Search for the cell housing the specified text and yield its [X, Y] center coordinate. 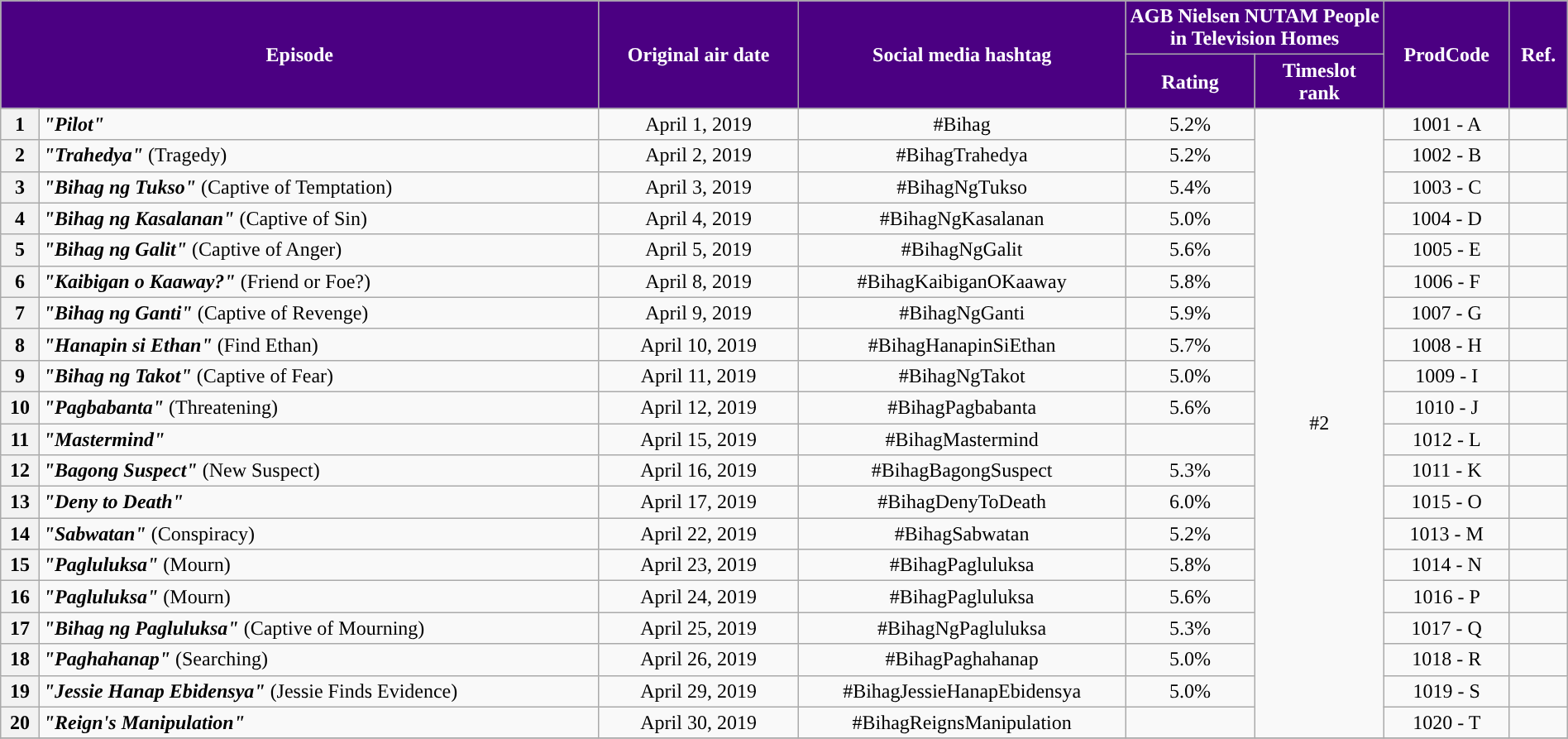
1019 - S [1446, 691]
#BihagSabwatan [961, 534]
April 15, 2019 [699, 439]
1011 - K [1446, 471]
April 10, 2019 [699, 344]
16 [20, 597]
April 9, 2019 [699, 313]
#Bihag [961, 124]
"Bihag ng Tukso" (Captive of Temptation) [319, 187]
"Reign's Manipulation" [319, 722]
1007 - G [1446, 313]
April 2, 2019 [699, 156]
April 25, 2019 [699, 628]
1013 - M [1446, 534]
5.4% [1190, 187]
6.0% [1190, 502]
#BihagNgGalit [961, 250]
3 [20, 187]
"Paghahanap" (Searching) [319, 660]
5.7% [1190, 344]
#BihagBagongSuspect [961, 471]
Rating [1190, 81]
1008 - H [1446, 344]
"Pagbabanta" (Threatening) [319, 407]
17 [20, 628]
14 [20, 534]
April 30, 2019 [699, 722]
20 [20, 722]
19 [20, 691]
1020 - T [1446, 722]
April 1, 2019 [699, 124]
"Deny to Death" [319, 502]
April 11, 2019 [699, 376]
1004 - D [1446, 218]
#BihagKaibiganOKaaway [961, 281]
Social media hashtag [961, 55]
1016 - P [1446, 597]
"Mastermind" [319, 439]
"Bihag ng Pagluluksa" (Captive of Mourning) [319, 628]
"Kaibigan o Kaaway?" (Friend or Foe?) [319, 281]
#BihagJessieHanapEbidensya [961, 691]
9 [20, 376]
April 5, 2019 [699, 250]
#BihagMastermind [961, 439]
April 17, 2019 [699, 502]
#BihagNgKasalanan [961, 218]
1002 - B [1446, 156]
1014 - N [1446, 565]
AGB Nielsen NUTAM People in Television Homes [1255, 28]
"Pilot" [319, 124]
#BihagPagbabanta [961, 407]
#BihagDenyToDeath [961, 502]
"Bagong Suspect" (New Suspect) [319, 471]
1015 - O [1446, 502]
#BihagReignsManipulation [961, 722]
2 [20, 156]
April 22, 2019 [699, 534]
"Trahedya" (Tragedy) [319, 156]
April 12, 2019 [699, 407]
Timeslot rank [1319, 81]
1012 - L [1446, 439]
#BihagNgTukso [961, 187]
1018 - R [1446, 660]
April 24, 2019 [699, 597]
April 3, 2019 [699, 187]
7 [20, 313]
5 [20, 250]
#BihagTrahedya [961, 156]
"Bihag ng Takot" (Captive of Fear) [319, 376]
"Hanapin si Ethan" (Find Ethan) [319, 344]
Original air date [699, 55]
13 [20, 502]
April 23, 2019 [699, 565]
1006 - F [1446, 281]
1017 - Q [1446, 628]
6 [20, 281]
ProdCode [1446, 55]
12 [20, 471]
"Bihag ng Ganti" (Captive of Revenge) [319, 313]
5.9% [1190, 313]
"Jessie Hanap Ebidensya" (Jessie Finds Evidence) [319, 691]
"Sabwatan" (Conspiracy) [319, 534]
#BihagPaghahanap [961, 660]
4 [20, 218]
1005 - E [1446, 250]
April 4, 2019 [699, 218]
8 [20, 344]
1010 - J [1446, 407]
#BihagHanapinSiEthan [961, 344]
April 29, 2019 [699, 691]
10 [20, 407]
#BihagNgTakot [961, 376]
18 [20, 660]
#2 [1319, 424]
Ref. [1538, 55]
"Bihag ng Galit" (Captive of Anger) [319, 250]
#BihagNgPagluluksa [961, 628]
April 26, 2019 [699, 660]
1 [20, 124]
Episode [299, 55]
15 [20, 565]
April 16, 2019 [699, 471]
11 [20, 439]
#BihagNgGanti [961, 313]
April 8, 2019 [699, 281]
1009 - I [1446, 376]
"Bihag ng Kasalanan" (Captive of Sin) [319, 218]
1003 - C [1446, 187]
1001 - A [1446, 124]
